Scan for the cell matching the given text and deliver its (x, y) coordinate at center. 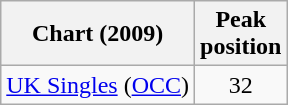
Peakposition (241, 34)
Chart (2009) (98, 34)
UK Singles (OCC) (98, 85)
32 (241, 85)
